Search for the cell housing the specified text and yield its (X, Y) center coordinate. 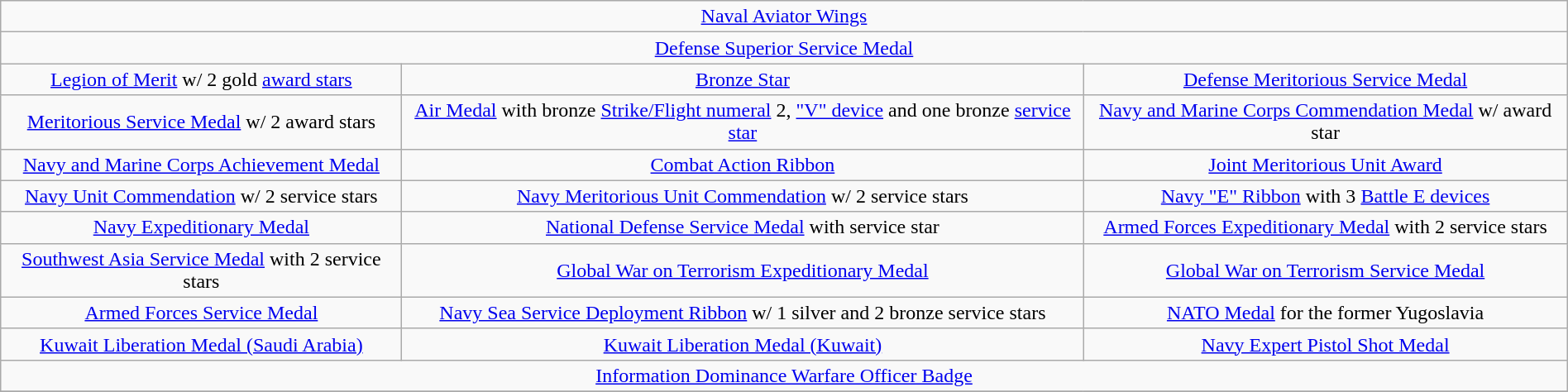
Bronze Star (743, 79)
Defense Superior Service Medal (784, 48)
Global War on Terrorism Service Medal (1325, 270)
Information Dominance Warfare Officer Badge (784, 375)
Navy Expeditionary Medal (202, 227)
Global War on Terrorism Expeditionary Medal (743, 270)
Air Medal with bronze Strike/Flight numeral 2, "V" device and one bronze service star (743, 122)
Combat Action Ribbon (743, 165)
Armed Forces Expeditionary Medal with 2 service stars (1325, 227)
Navy Unit Commendation w/ 2 service stars (202, 196)
Kuwait Liberation Medal (Saudi Arabia) (202, 344)
Legion of Merit w/ 2 gold award stars (202, 79)
Southwest Asia Service Medal with 2 service stars (202, 270)
Navy Sea Service Deployment Ribbon w/ 1 silver and 2 bronze service stars (743, 313)
Navy Meritorious Unit Commendation w/ 2 service stars (743, 196)
Navy and Marine Corps Commendation Medal w/ award star (1325, 122)
Kuwait Liberation Medal (Kuwait) (743, 344)
Navy and Marine Corps Achievement Medal (202, 165)
NATO Medal for the former Yugoslavia (1325, 313)
Armed Forces Service Medal (202, 313)
Navy Expert Pistol Shot Medal (1325, 344)
Meritorious Service Medal w/ 2 award stars (202, 122)
Joint Meritorious Unit Award (1325, 165)
National Defense Service Medal with service star (743, 227)
Naval Aviator Wings (784, 17)
Navy "E" Ribbon with 3 Battle E devices (1325, 196)
Defense Meritorious Service Medal (1325, 79)
